For the text-containing cell, return its midpoint in [x, y] coordinate format. 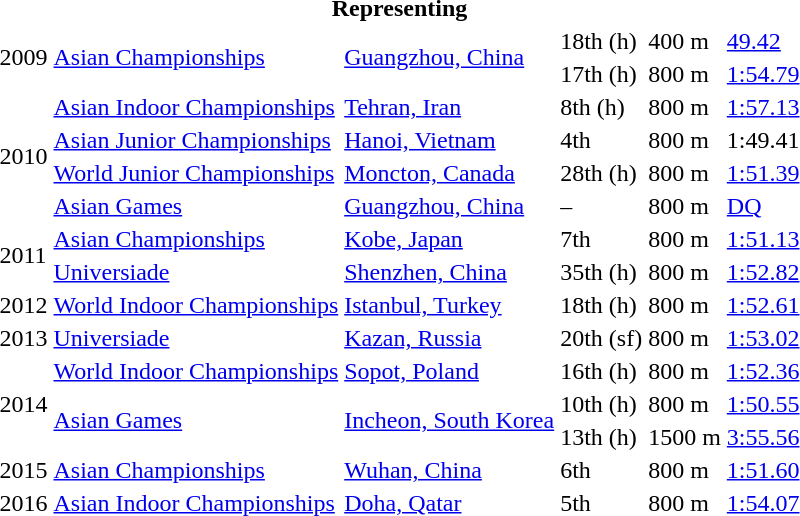
6th [602, 470]
13th (h) [602, 437]
Tehran, Iran [450, 107]
400 m [685, 41]
28th (h) [602, 173]
Hanoi, Vietnam [450, 140]
– [602, 206]
Kobe, Japan [450, 239]
20th (sf) [602, 338]
17th (h) [602, 74]
Istanbul, Turkey [450, 305]
Sopot, Poland [450, 371]
35th (h) [602, 272]
Asian Junior Championships [196, 140]
16th (h) [602, 371]
1500 m [685, 437]
Incheon, South Korea [450, 420]
8th (h) [602, 107]
Wuhan, China [450, 470]
10th (h) [602, 404]
Shenzhen, China [450, 272]
Kazan, Russia [450, 338]
World Junior Championships [196, 173]
4th [602, 140]
Moncton, Canada [450, 173]
7th [602, 239]
Asian Indoor Championships [196, 107]
